Determine the [X, Y] coordinate at the center of the cell enclosing the given text.  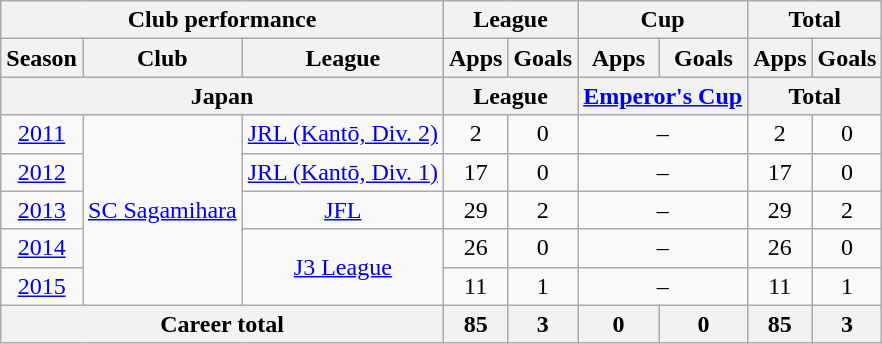
Cup [663, 20]
JFL [342, 210]
Club performance [222, 20]
2012 [42, 172]
2014 [42, 248]
Club [162, 58]
J3 League [342, 267]
SC Sagamihara [162, 210]
Career total [222, 324]
Season [42, 58]
Japan [222, 96]
2011 [42, 134]
JRL (Kantō, Div. 1) [342, 172]
JRL (Kantō, Div. 2) [342, 134]
Emperor's Cup [663, 96]
2013 [42, 210]
2015 [42, 286]
